Scan for the cell matching the given text and deliver its [x, y] coordinate at center. 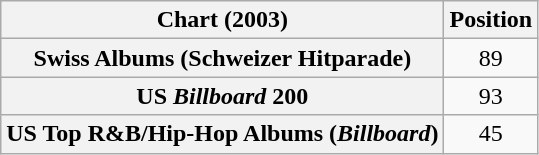
45 [491, 134]
Chart (2003) [222, 20]
Position [491, 20]
93 [491, 96]
US Top R&B/Hip-Hop Albums (Billboard) [222, 134]
US Billboard 200 [222, 96]
89 [491, 58]
Swiss Albums (Schweizer Hitparade) [222, 58]
